Provide the [X, Y] coordinate of the cell's center where the given text is located.  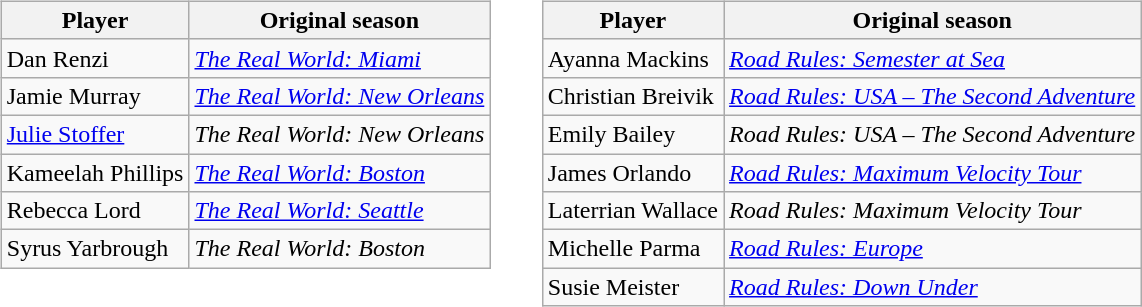
Susie Meister [632, 287]
Rebecca Lord [95, 211]
Jamie Murray [95, 96]
Ayanna Mackins [632, 58]
Road Rules: Europe [932, 249]
The Real World: Seattle [340, 211]
Christian Breivik [632, 96]
Emily Bailey [632, 134]
Laterrian Wallace [632, 211]
Michelle Parma [632, 249]
Kameelah Phillips [95, 173]
Julie Stoffer [95, 134]
Road Rules: Down Under [932, 287]
Syrus Yarbrough [95, 249]
James Orlando [632, 173]
The Real World: Miami [340, 58]
Dan Renzi [95, 58]
Road Rules: Semester at Sea [932, 58]
